Extract the [X, Y] coordinate from the center of the cell holding the provided text.  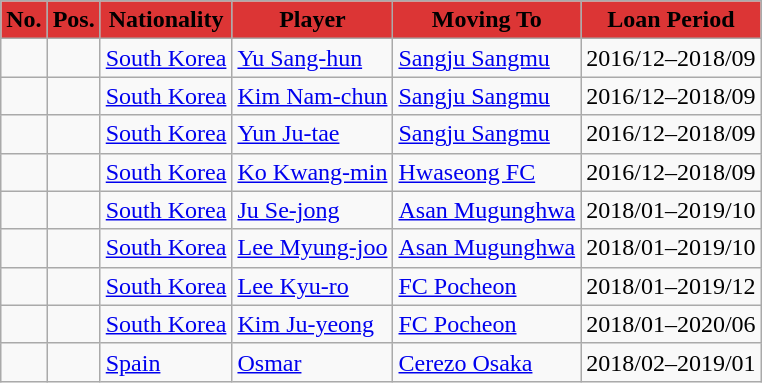
No. [24, 20]
Cerezo Osaka [487, 362]
Hwaseong FC [487, 172]
Moving To [487, 20]
Kim Ju-yeong [312, 324]
2018/01–2019/12 [671, 286]
Pos. [74, 20]
Ju Se-jong [312, 210]
Osmar [312, 362]
Yu Sang-hun [312, 58]
Spain [166, 362]
Kim Nam-chun [312, 96]
Nationality [166, 20]
2018/02–2019/01 [671, 362]
Lee Kyu-ro [312, 286]
Ko Kwang-min [312, 172]
2018/01–2020/06 [671, 324]
Yun Ju-tae [312, 134]
Lee Myung-joo [312, 248]
Loan Period [671, 20]
Player [312, 20]
